Provide the (X, Y) coordinate of the cell's center where the given text is located.  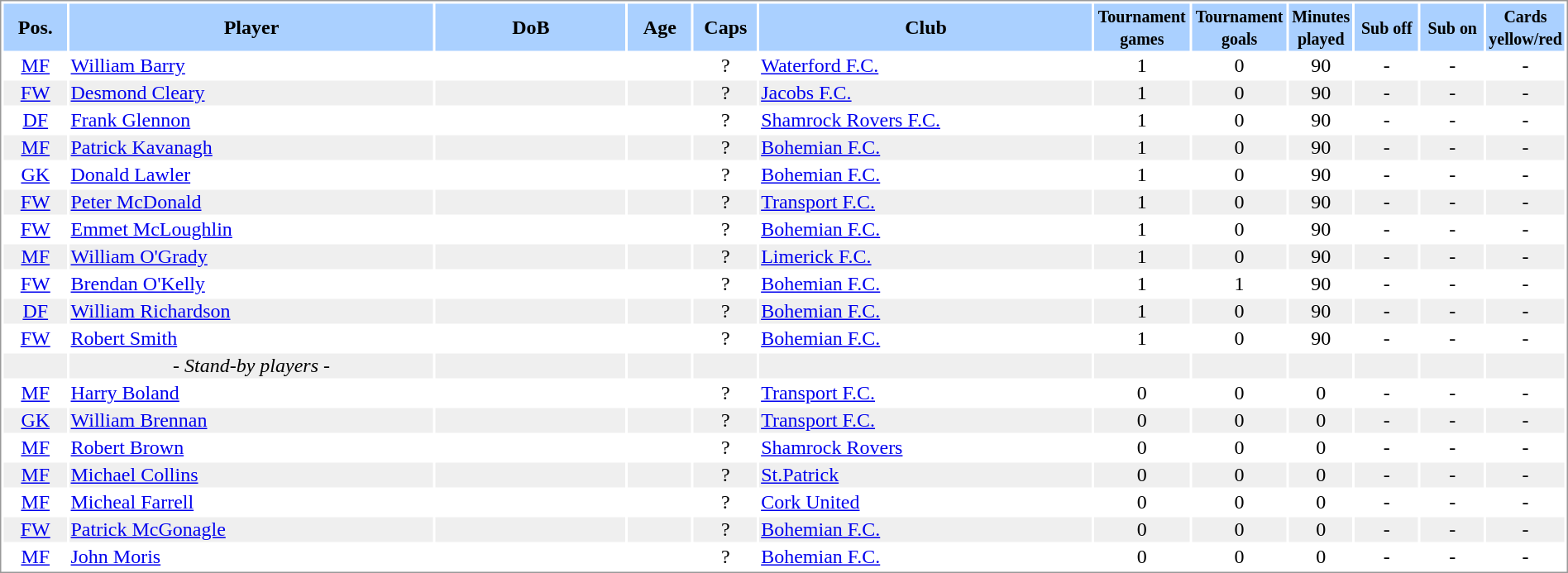
- Stand-by players - (251, 366)
Patrick McGonagle (251, 530)
Sub off (1386, 26)
Club (926, 26)
Waterford F.C. (926, 65)
Jacobs F.C. (926, 93)
Limerick F.C. (926, 257)
Tournamentgoals (1239, 26)
William Brennan (251, 421)
Cork United (926, 502)
John Moris (251, 556)
Frank Glennon (251, 120)
Brendan O'Kelly (251, 284)
Peter McDonald (251, 203)
Desmond Cleary (251, 93)
Harry Boland (251, 393)
Minutesplayed (1322, 26)
Michael Collins (251, 475)
Tournamentgames (1141, 26)
Micheal Farrell (251, 502)
William Richardson (251, 312)
William Barry (251, 65)
Cardsyellow/red (1526, 26)
Pos. (35, 26)
Robert Brown (251, 447)
St.Patrick (926, 475)
Robert Smith (251, 338)
Shamrock Rovers F.C. (926, 120)
Sub on (1452, 26)
Donald Lawler (251, 174)
Patrick Kavanagh (251, 148)
William O'Grady (251, 257)
Player (251, 26)
Emmet McLoughlin (251, 229)
Shamrock Rovers (926, 447)
DoB (531, 26)
Age (660, 26)
Caps (726, 26)
